Find where the given text appears and provide that cell's center as (x, y) coordinate. 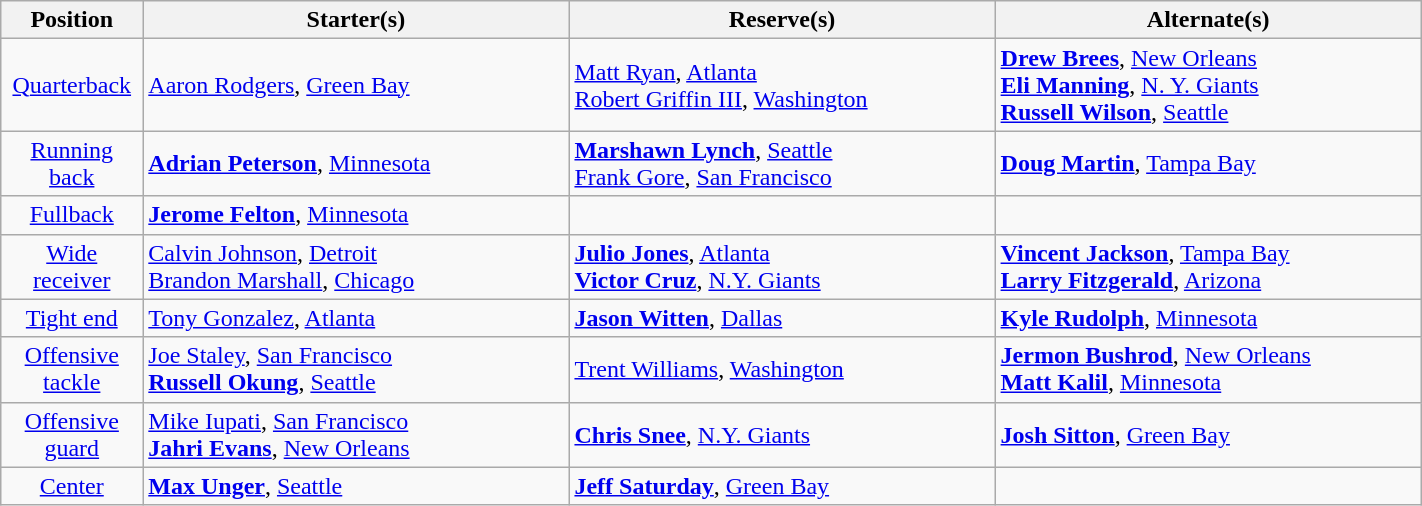
Trent Williams, Washington (782, 370)
Josh Sitton, Green Bay (1208, 434)
Max Unger, Seattle (356, 486)
Offensive tackle (72, 370)
Joe Staley, San Francisco Russell Okung, Seattle (356, 370)
Doug Martin, Tampa Bay (1208, 164)
Calvin Johnson, Detroit Brandon Marshall, Chicago (356, 266)
Position (72, 20)
Fullback (72, 215)
Kyle Rudolph, Minnesota (1208, 318)
Aaron Rodgers, Green Bay (356, 85)
Reserve(s) (782, 20)
Tight end (72, 318)
Matt Ryan, Atlanta Robert Griffin III, Washington (782, 85)
Wide receiver (72, 266)
Jason Witten, Dallas (782, 318)
Mike Iupati, San Francisco Jahri Evans, New Orleans (356, 434)
Starter(s) (356, 20)
Offensive guard (72, 434)
Drew Brees, New Orleans Eli Manning, N. Y. Giants Russell Wilson, Seattle (1208, 85)
Jerome Felton, Minnesota (356, 215)
Marshawn Lynch, Seattle Frank Gore, San Francisco (782, 164)
Running back (72, 164)
Tony Gonzalez, Atlanta (356, 318)
Julio Jones, Atlanta Victor Cruz, N.Y. Giants (782, 266)
Chris Snee, N.Y. Giants (782, 434)
Jeff Saturday, Green Bay (782, 486)
Adrian Peterson, Minnesota (356, 164)
Center (72, 486)
Alternate(s) (1208, 20)
Quarterback (72, 85)
Vincent Jackson, Tampa Bay Larry Fitzgerald, Arizona (1208, 266)
Jermon Bushrod, New Orleans Matt Kalil, Minnesota (1208, 370)
